For the text-containing cell, return its midpoint in [x, y] coordinate format. 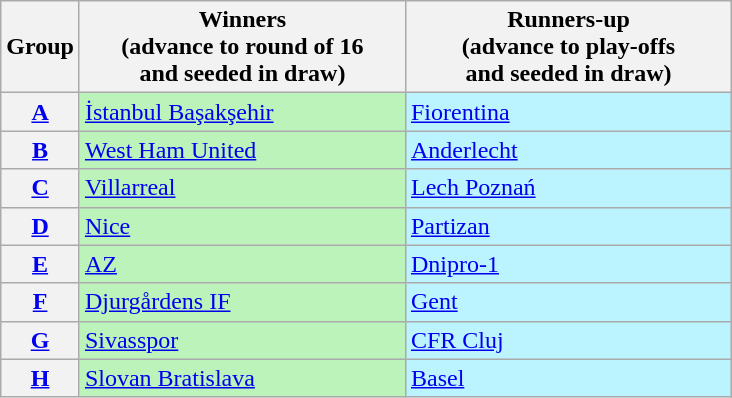
AZ [242, 264]
Slovan Bratislava [242, 378]
Anderlecht [568, 150]
Sivasspor [242, 340]
Lech Poznań [568, 188]
Partizan [568, 226]
Basel [568, 378]
Villarreal [242, 188]
C [40, 188]
G [40, 340]
West Ham United [242, 150]
İstanbul Başakşehir [242, 112]
Djurgårdens IF [242, 302]
F [40, 302]
B [40, 150]
A [40, 112]
Winners(advance to round of 16and seeded in draw) [242, 47]
Dnipro-1 [568, 264]
Fiorentina [568, 112]
D [40, 226]
CFR Cluj [568, 340]
Group [40, 47]
H [40, 378]
Runners-up(advance to play-offsand seeded in draw) [568, 47]
Gent [568, 302]
E [40, 264]
Nice [242, 226]
